Scan for the cell matching the given text and deliver its (X, Y) coordinate at center. 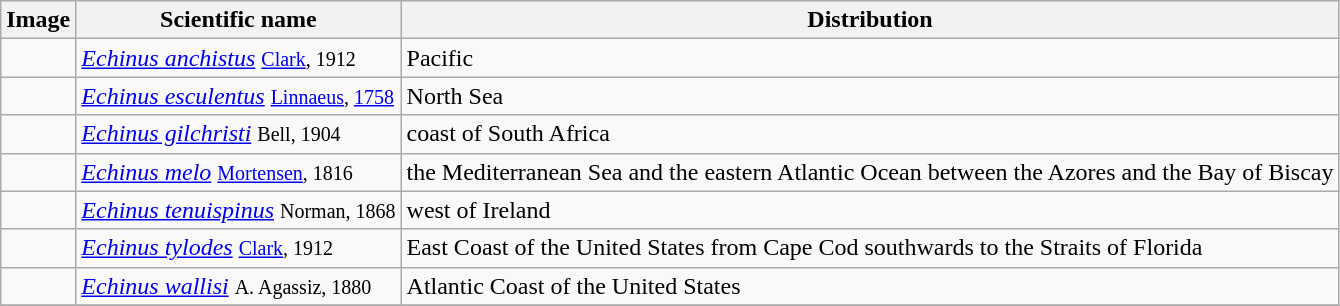
Echinus tenuispinus Norman, 1868 (238, 210)
North Sea (870, 96)
Distribution (870, 20)
Echinus wallisi A. Agassiz, 1880 (238, 286)
East Coast of the United States from Cape Cod southwards to the Straits of Florida (870, 248)
Atlantic Coast of the United States (870, 286)
west of Ireland (870, 210)
the Mediterranean Sea and the eastern Atlantic Ocean between the Azores and the Bay of Biscay (870, 172)
Echinus anchistus Clark, 1912 (238, 58)
Pacific (870, 58)
Echinus esculentus Linnaeus, 1758 (238, 96)
Echinus melo Mortensen, 1816 (238, 172)
Image (38, 20)
Echinus gilchristi Bell, 1904 (238, 134)
Echinus tylodes Clark, 1912 (238, 248)
Scientific name (238, 20)
coast of South Africa (870, 134)
